Capture the cell that displays the provided text and extract its [X, Y] central coordinate. 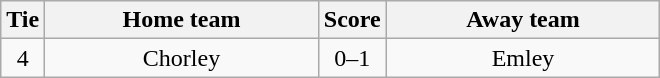
Emley [523, 58]
4 [23, 58]
Chorley [182, 58]
Home team [182, 20]
Score [352, 20]
Away team [523, 20]
Tie [23, 20]
0–1 [352, 58]
